For the text-containing cell, return its midpoint in (X, Y) coordinate format. 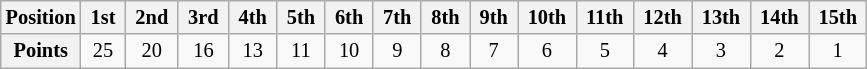
6 (547, 51)
7 (494, 51)
9th (494, 17)
15th (838, 17)
4th (253, 17)
20 (152, 51)
1 (838, 51)
11th (604, 17)
14th (779, 17)
1st (104, 17)
5th (301, 17)
8 (445, 51)
11 (301, 51)
3rd (203, 17)
16 (203, 51)
8th (445, 17)
3 (721, 51)
Position (41, 17)
6th (349, 17)
2nd (152, 17)
7th (397, 17)
10th (547, 17)
9 (397, 51)
2 (779, 51)
10 (349, 51)
4 (662, 51)
13 (253, 51)
13th (721, 17)
25 (104, 51)
12th (662, 17)
5 (604, 51)
Points (41, 51)
